Determine the (x, y) coordinate at the center of the cell enclosing the given text.  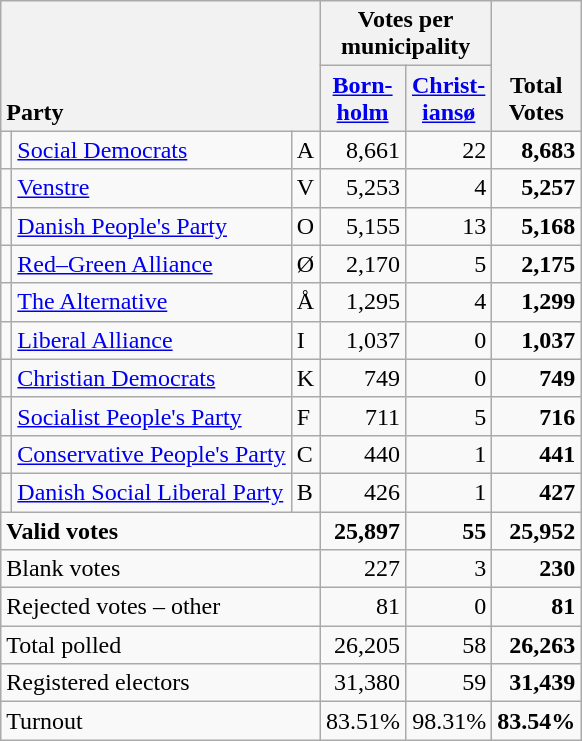
V (305, 188)
Socialist People's Party (152, 416)
230 (536, 569)
426 (363, 492)
8,661 (363, 150)
C (305, 454)
Christian Democrats (152, 378)
83.51% (363, 721)
5,253 (363, 188)
58 (449, 645)
22 (449, 150)
31,380 (363, 683)
Rejected votes – other (160, 607)
Danish People's Party (152, 226)
Christ- iansø (449, 98)
26,205 (363, 645)
A (305, 150)
Venstre (152, 188)
31,439 (536, 683)
Danish Social Liberal Party (152, 492)
25,952 (536, 531)
Total Votes (536, 66)
55 (449, 531)
O (305, 226)
K (305, 378)
1,299 (536, 302)
Party (160, 66)
Liberal Alliance (152, 340)
Born- holm (363, 98)
25,897 (363, 531)
83.54% (536, 721)
711 (363, 416)
Registered electors (160, 683)
1,295 (363, 302)
Turnout (160, 721)
5,257 (536, 188)
427 (536, 492)
Votes per municipality (406, 34)
The Alternative (152, 302)
26,263 (536, 645)
2,175 (536, 264)
Social Democrats (152, 150)
716 (536, 416)
Ø (305, 264)
Blank votes (160, 569)
8,683 (536, 150)
F (305, 416)
I (305, 340)
59 (449, 683)
Valid votes (160, 531)
Conservative People's Party (152, 454)
5,168 (536, 226)
2,170 (363, 264)
5,155 (363, 226)
13 (449, 226)
Red–Green Alliance (152, 264)
3 (449, 569)
441 (536, 454)
B (305, 492)
98.31% (449, 721)
Total polled (160, 645)
440 (363, 454)
227 (363, 569)
Å (305, 302)
